Determine the [x, y] coordinate at the center of the cell enclosing the given text.  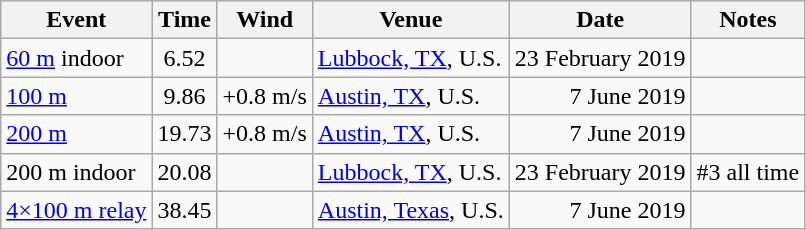
100 m [76, 96]
9.86 [184, 96]
Venue [410, 20]
Austin, Texas, U.S. [410, 210]
Time [184, 20]
Notes [748, 20]
Date [600, 20]
200 m indoor [76, 172]
60 m indoor [76, 58]
Event [76, 20]
#3 all time [748, 172]
Wind [264, 20]
19.73 [184, 134]
6.52 [184, 58]
200 m [76, 134]
4×100 m relay [76, 210]
20.08 [184, 172]
38.45 [184, 210]
